Output the [X, Y] coordinate of the center of the cell containing the given text.  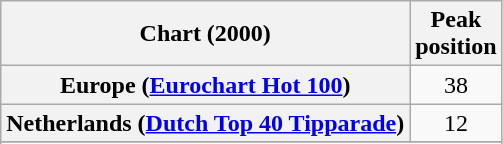
38 [456, 85]
12 [456, 123]
Europe (Eurochart Hot 100) [206, 85]
Peakposition [456, 34]
Netherlands (Dutch Top 40 Tipparade) [206, 123]
Chart (2000) [206, 34]
